Find where the given text appears and provide that cell's center as (x, y) coordinate. 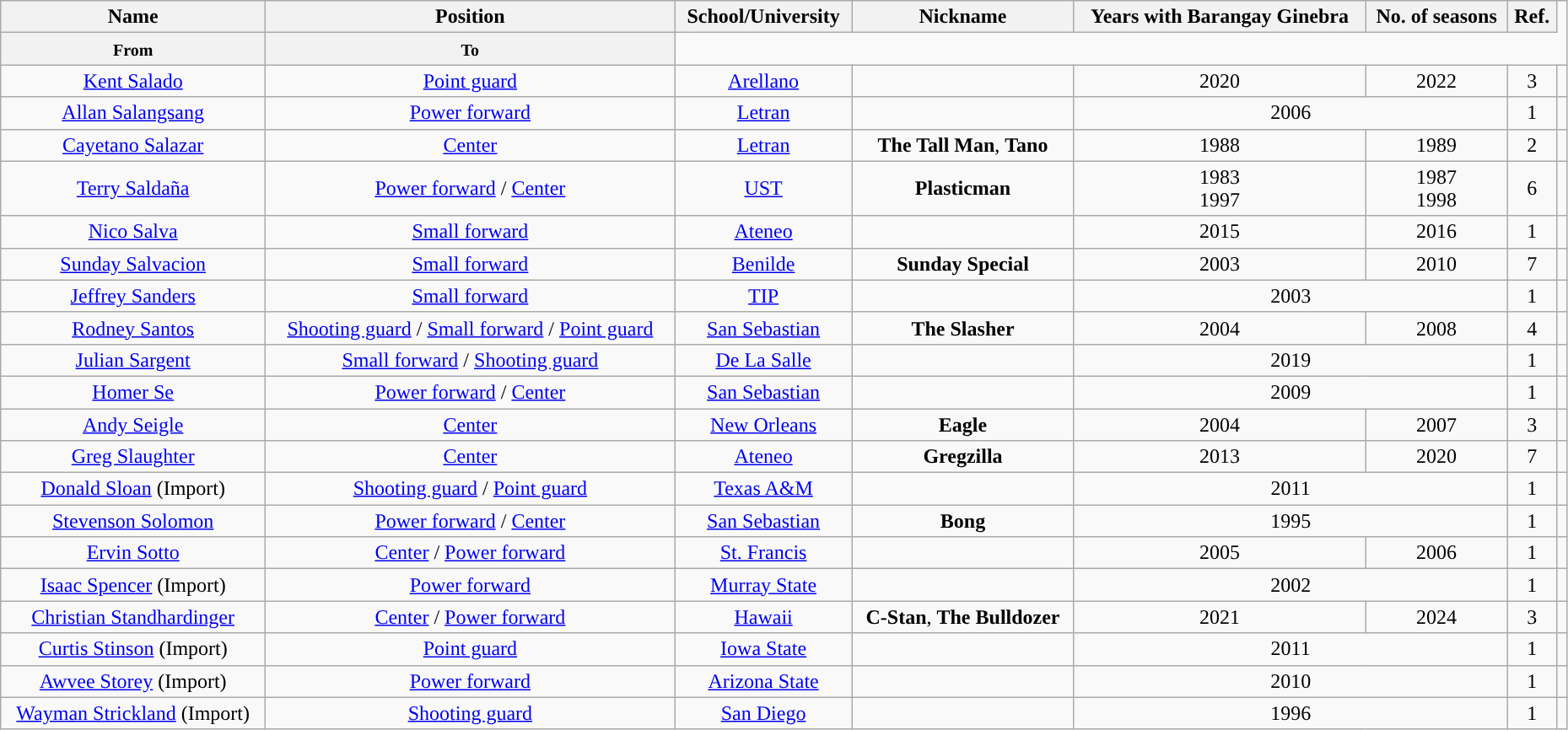
2013 (1220, 457)
2021 (1220, 617)
Nico Salva (133, 232)
Jeffrey Sanders (133, 296)
The Tall Man, Tano (963, 145)
San Diego (763, 713)
Murray State (763, 585)
Shooting guard / Small forward / Point guard (471, 328)
The Slasher (963, 328)
Small forward / Shooting guard (471, 360)
1995 (1291, 521)
Shooting guard / Point guard (471, 489)
Sunday Special (963, 264)
Terry Saldaña (133, 189)
Position (471, 17)
Plasticman (963, 189)
No. of seasons (1436, 17)
New Orleans (763, 424)
1988 (1220, 145)
Name (133, 17)
2009 (1291, 392)
6 (1532, 189)
Arizona State (763, 681)
Andy Seigle (133, 424)
From (133, 49)
Shooting guard (471, 713)
St. Francis (763, 553)
2016 (1436, 232)
Iowa State (763, 649)
19831997 (1220, 189)
Ervin Sotto (133, 553)
De La Salle (763, 360)
Homer Se (133, 392)
UST (763, 189)
Hawaii (763, 617)
Stevenson Solomon (133, 521)
School/University (763, 17)
19871998 (1436, 189)
Awvee Storey (Import) (133, 681)
Cayetano Salazar (133, 145)
Bong (963, 521)
Benilde (763, 264)
Arellano (763, 81)
2 (1532, 145)
Donald Sloan (Import) (133, 489)
2024 (1436, 617)
Rodney Santos (133, 328)
Nickname (963, 17)
2002 (1291, 585)
Sunday Salvacion (133, 264)
TIP (763, 296)
2022 (1436, 81)
Ref. (1532, 17)
Allan Salangsang (133, 113)
To (471, 49)
Isaac Spencer (Import) (133, 585)
Years with Barangay Ginebra (1220, 17)
Curtis Stinson (Import) (133, 649)
1996 (1291, 713)
Texas A&M (763, 489)
Wayman Strickland (Import) (133, 713)
2008 (1436, 328)
2007 (1436, 424)
Greg Slaughter (133, 457)
Christian Standhardinger (133, 617)
2019 (1291, 360)
Julian Sargent (133, 360)
1989 (1436, 145)
C-Stan, The Bulldozer (963, 617)
4 (1532, 328)
Kent Salado (133, 81)
Gregzilla (963, 457)
2015 (1220, 232)
Eagle (963, 424)
2005 (1220, 553)
